Locate the cell with the specified text and output its [X, Y] center coordinate. 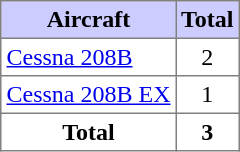
Cessna 208B [88, 57]
1 [208, 95]
Aircraft [88, 20]
3 [208, 132]
Cessna 208B EX [88, 95]
2 [208, 57]
